Pinpoint the cell where the given text exists, returning its [x, y] midpoint coordinate. 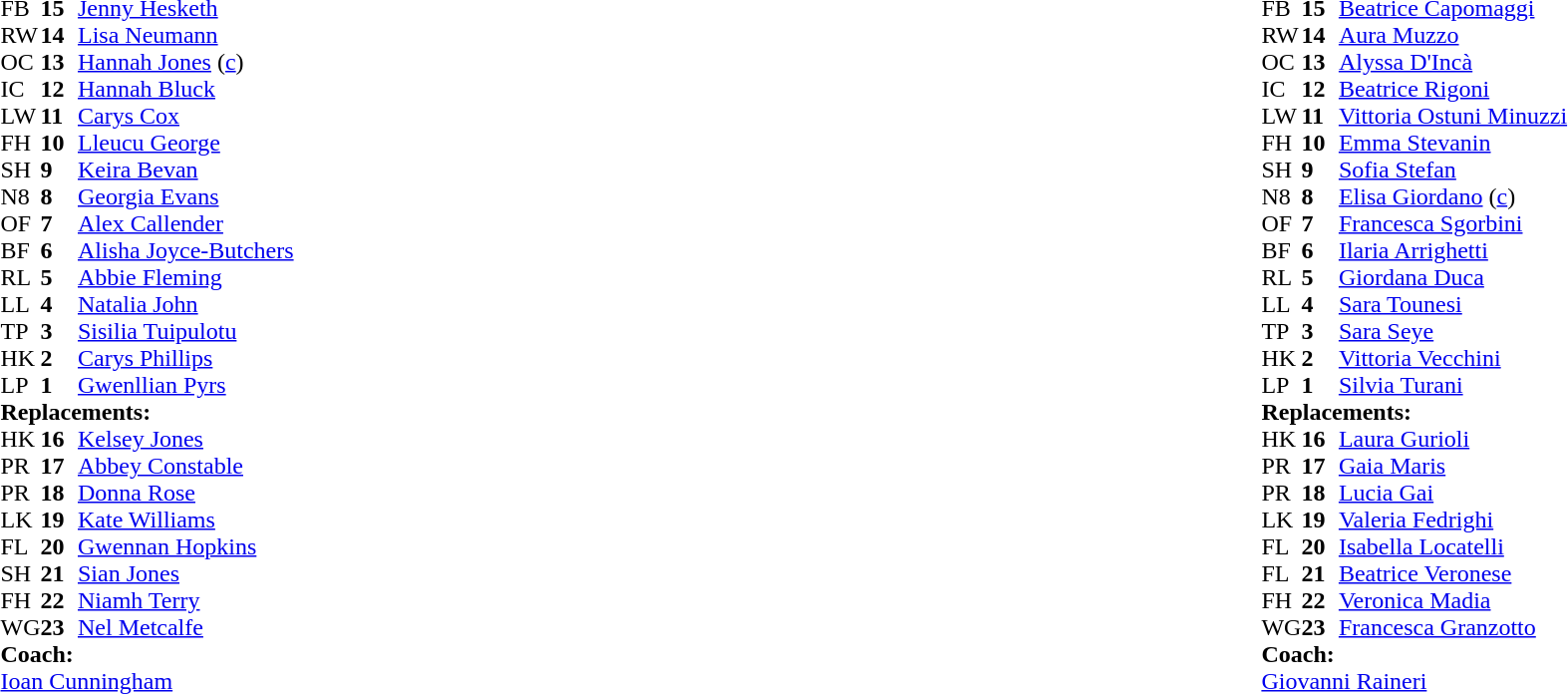
Silvia Turani [1453, 385]
Elisa Giordano (c) [1453, 197]
Natalia John [185, 305]
Keira Bevan [185, 170]
Kelsey Jones [185, 439]
Ilaria Arrighetti [1453, 251]
Carys Phillips [185, 359]
Isabella Locatelli [1453, 546]
Lucia Gai [1453, 493]
Beatrice Rigoni [1453, 90]
Francesca Sgorbini [1453, 223]
Gwenllian Pyrs [185, 385]
Sofia Stefan [1453, 170]
Lleucu George [185, 144]
Veronica Madia [1453, 600]
Vittoria Vecchini [1453, 359]
Laura Gurioli [1453, 439]
Valeria Fedrighi [1453, 520]
Alex Callender [185, 223]
Beatrice Veronese [1453, 574]
Emma Stevanin [1453, 144]
Sisilia Tuipulotu [185, 331]
Donna Rose [185, 493]
Alisha Joyce-Butchers [185, 251]
Niamh Terry [185, 600]
Kate Williams [185, 520]
Abbie Fleming [185, 277]
Nel Metcalfe [185, 628]
Aura Muzzo [1453, 36]
Sara Seye [1453, 331]
Hannah Jones (c) [185, 62]
Lisa Neumann [185, 36]
Abbey Constable [185, 467]
Vittoria Ostuni Minuzzi [1453, 116]
Hannah Bluck [185, 90]
Georgia Evans [185, 197]
Sara Tounesi [1453, 305]
Sian Jones [185, 574]
Gaia Maris [1453, 467]
Carys Cox [185, 116]
Francesca Granzotto [1453, 628]
Giordana Duca [1453, 277]
Alyssa D'Incà [1453, 62]
Gwennan Hopkins [185, 546]
